Pinpoint the cell where the given text exists, returning its (X, Y) midpoint coordinate. 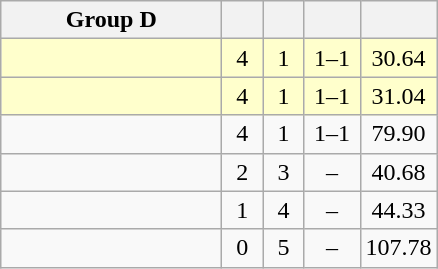
2 (242, 172)
31.04 (398, 96)
79.90 (398, 134)
5 (284, 248)
44.33 (398, 210)
107.78 (398, 248)
3 (284, 172)
Group D (112, 20)
40.68 (398, 172)
0 (242, 248)
30.64 (398, 58)
